Pinpoint the cell where the given text exists, returning its (x, y) midpoint coordinate. 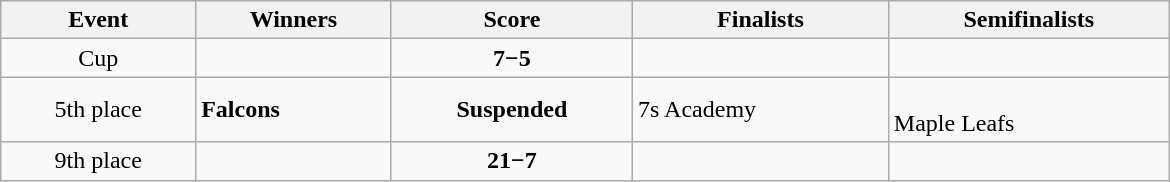
7s Academy (761, 110)
7−5 (512, 58)
Finalists (761, 20)
Cup (98, 58)
5th place (98, 110)
Suspended (512, 110)
21−7 (512, 161)
Semifinalists (1028, 20)
Score (512, 20)
9th place (98, 161)
Winners (294, 20)
Event (98, 20)
Maple Leafs (1028, 110)
Falcons (294, 110)
